Output the (x, y) coordinate of the center of the cell containing the given text.  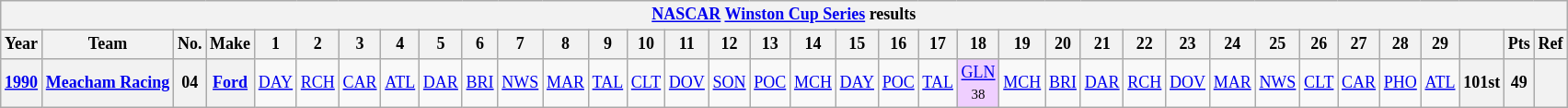
Ref (1551, 44)
21 (1102, 44)
18 (978, 44)
27 (1359, 44)
04 (190, 83)
15 (857, 44)
Make (230, 44)
1990 (22, 83)
16 (898, 44)
20 (1064, 44)
4 (400, 44)
GLN38 (978, 83)
No. (190, 44)
10 (646, 44)
NASCAR Winston Cup Series results (784, 15)
11 (687, 44)
12 (729, 44)
19 (1022, 44)
1 (275, 44)
6 (480, 44)
Team (107, 44)
3 (360, 44)
Pts (1518, 44)
13 (770, 44)
PHO (1401, 83)
49 (1518, 83)
25 (1277, 44)
22 (1145, 44)
24 (1232, 44)
Meacham Racing (107, 83)
23 (1188, 44)
8 (566, 44)
Year (22, 44)
17 (938, 44)
28 (1401, 44)
Ford (230, 83)
2 (317, 44)
26 (1320, 44)
7 (521, 44)
SON (729, 83)
9 (607, 44)
14 (813, 44)
101st (1482, 83)
29 (1440, 44)
5 (442, 44)
